Scan for the cell matching the given text and deliver its (x, y) coordinate at center. 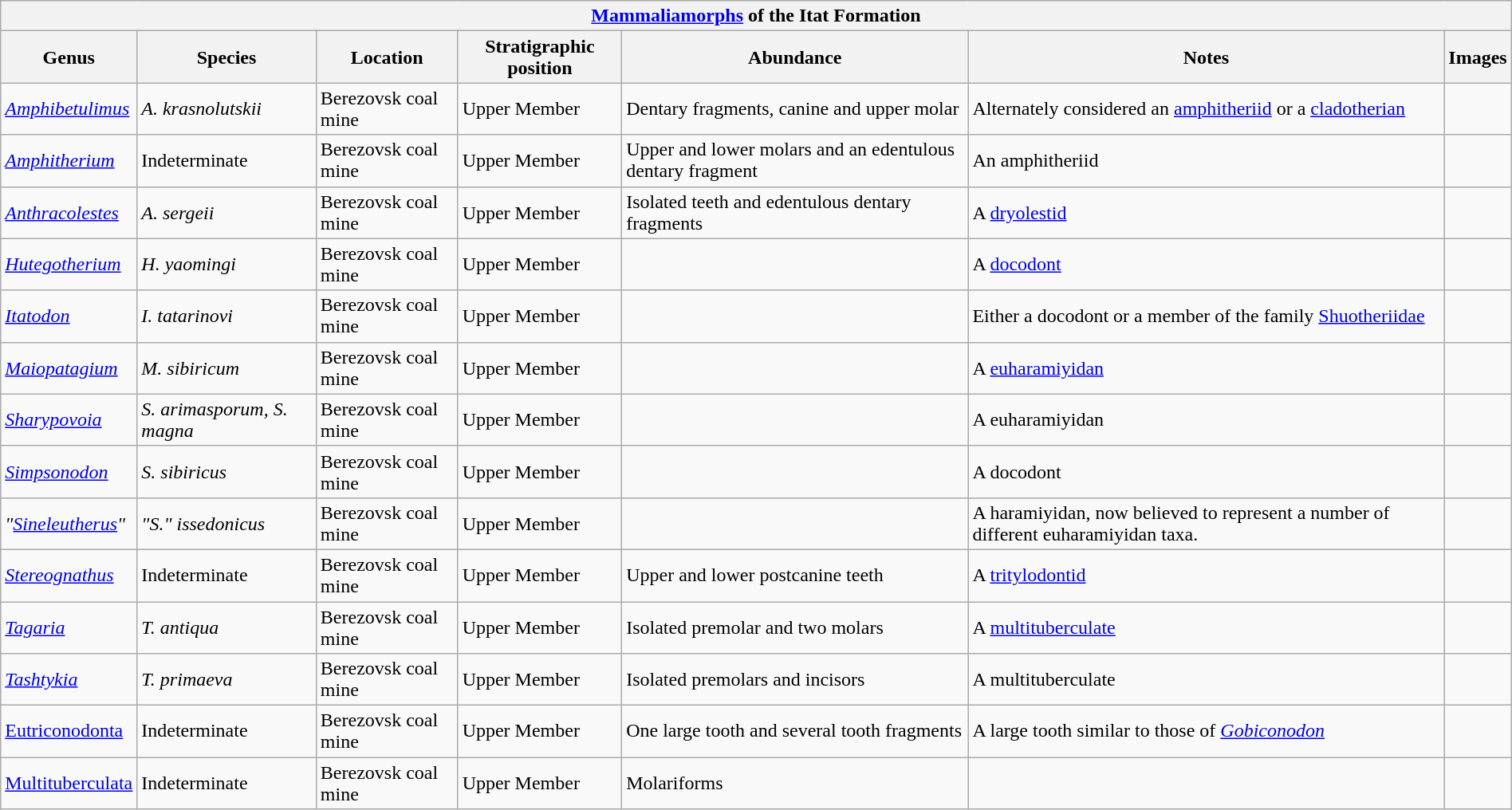
Isolated premolars and incisors (795, 679)
Hutegotherium (69, 265)
H. yaomingi (226, 265)
M. sibiricum (226, 368)
Maiopatagium (69, 368)
One large tooth and several tooth fragments (795, 732)
Species (226, 57)
T. antiqua (226, 627)
A dryolestid (1206, 212)
Either a docodont or a member of the family Shuotheriidae (1206, 316)
Abundance (795, 57)
Stereognathus (69, 576)
Itatodon (69, 316)
Multituberculata (69, 783)
A large tooth similar to those of Gobiconodon (1206, 732)
An amphitheriid (1206, 161)
Isolated teeth and edentulous dentary fragments (795, 212)
Alternately considered an amphitheriid or a cladotherian (1206, 108)
Stratigraphic position (540, 57)
Images (1478, 57)
Amphitherium (69, 161)
Notes (1206, 57)
S. arimasporum, S. magna (226, 419)
Isolated premolar and two molars (795, 627)
A haramiyidan, now believed to represent a number of different euharamiyidan taxa. (1206, 523)
Molariforms (795, 783)
Mammaliamorphs of the Itat Formation (756, 16)
Amphibetulimus (69, 108)
Tashtykia (69, 679)
Tagaria (69, 627)
Anthracolestes (69, 212)
Genus (69, 57)
A. krasnolutskii (226, 108)
Eutriconodonta (69, 732)
"Sineleutherus" (69, 523)
Upper and lower postcanine teeth (795, 576)
I. tatarinovi (226, 316)
Sharypovoia (69, 419)
Simpsonodon (69, 472)
Dentary fragments, canine and upper molar (795, 108)
T. primaeva (226, 679)
"S." issedonicus (226, 523)
S. sibiricus (226, 472)
Upper and lower molars and an edentulous dentary fragment (795, 161)
Location (387, 57)
A tritylodontid (1206, 576)
A. sergeii (226, 212)
